Search for the cell housing the specified text and yield its [x, y] center coordinate. 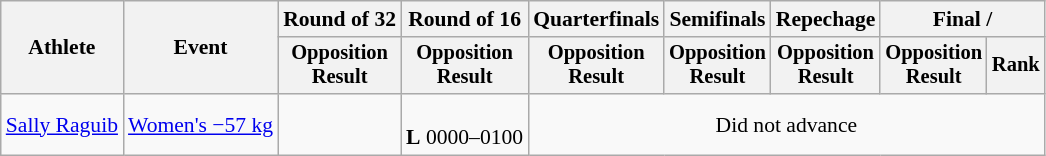
Final / [962, 19]
Repechage [826, 19]
Sally Raguib [62, 124]
Women's −57 kg [200, 124]
Event [200, 48]
Round of 16 [464, 19]
Round of 32 [340, 19]
Did not advance [786, 124]
Rank [1016, 66]
Semifinals [718, 19]
Athlete [62, 48]
Quarterfinals [596, 19]
L 0000–0100 [464, 124]
